From the cell containing the given text, extract its center point as (x, y) coordinate. 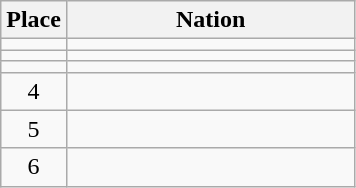
5 (34, 129)
4 (34, 91)
6 (34, 167)
Nation (210, 20)
Place (34, 20)
